Capture the cell that displays the provided text and extract its [X, Y] central coordinate. 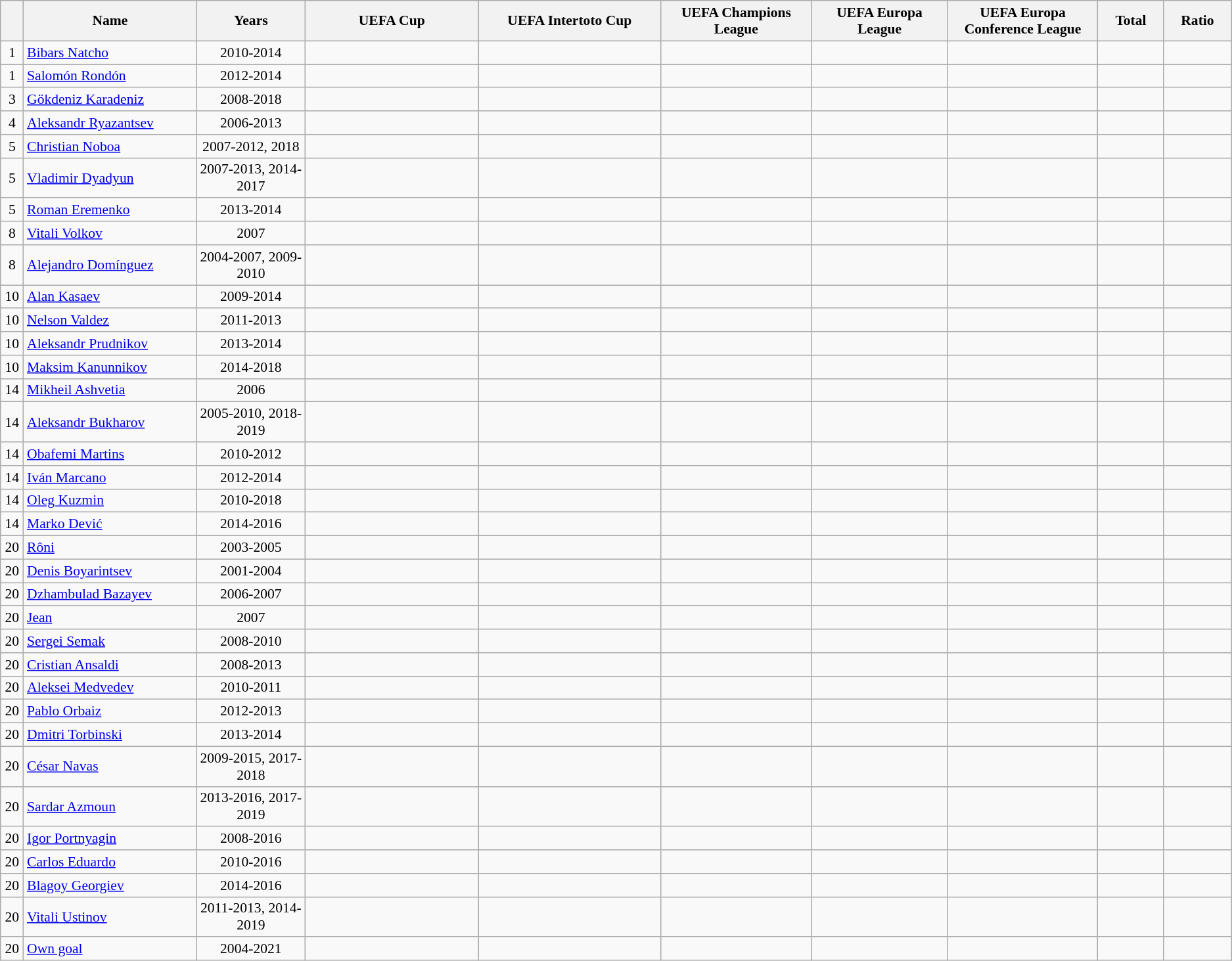
2012-2013 [251, 711]
Dmitri Torbinski [110, 735]
Nelson Valdez [110, 321]
Cristian Ansaldi [110, 665]
Aleksandr Prudnikov [110, 344]
Vitali Volkov [110, 233]
Gökdeniz Karadeniz [110, 100]
Vladimir Dyadyun [110, 177]
2011-2013 [251, 321]
Aleksandr Ryazantsev [110, 123]
Marko Dević [110, 524]
Christian Noboa [110, 146]
Denis Boyarintsev [110, 571]
Bibars Natcho [110, 53]
Name [110, 21]
UEFA Intertoto Cup [570, 21]
Obafemi Martins [110, 454]
UEFA Cup [392, 21]
2010-2012 [251, 454]
2014-2018 [251, 367]
2007-2012, 2018 [251, 146]
2009-2015, 2017-2018 [251, 766]
Aleksei Medvedev [110, 688]
Igor Portnyagin [110, 839]
2003-2005 [251, 548]
3 [12, 100]
2010-2016 [251, 862]
Salomón Rondón [110, 76]
2010-2014 [251, 53]
Ratio [1197, 21]
Total [1131, 21]
Carlos Eduardo [110, 862]
Own goal [110, 949]
César Navas [110, 766]
2006-2007 [251, 594]
Oleg Kuzmin [110, 501]
Sardar Azmoun [110, 807]
Iván Marcano [110, 478]
Rôni [110, 548]
Alejandro Domínguez [110, 265]
2009-2014 [251, 297]
Alan Kasaev [110, 297]
Jean [110, 618]
Blagoy Georgiev [110, 885]
UEFA Europa Conference League [1022, 21]
2010-2011 [251, 688]
Mikheil Ashvetia [110, 390]
2004-2021 [251, 949]
2013-2016, 2017-2019 [251, 807]
Vitali Ustinov [110, 917]
Sergei Semak [110, 641]
Maksim Kanunnikov [110, 367]
UEFA Champions League [736, 21]
2004-2007, 2009-2010 [251, 265]
2006 [251, 390]
2008-2018 [251, 100]
2010-2018 [251, 501]
Aleksandr Bukharov [110, 422]
2011-2013, 2014-2019 [251, 917]
2008-2010 [251, 641]
Dzhambulad Bazayev [110, 594]
2008-2016 [251, 839]
4 [12, 123]
Years [251, 21]
UEFA Europa League [880, 21]
2006-2013 [251, 123]
Pablo Orbaiz [110, 711]
2008-2013 [251, 665]
Roman Eremenko [110, 210]
2005-2010, 2018-2019 [251, 422]
2007-2013, 2014-2017 [251, 177]
2001-2004 [251, 571]
